From the cell containing the given text, extract its center point as (X, Y) coordinate. 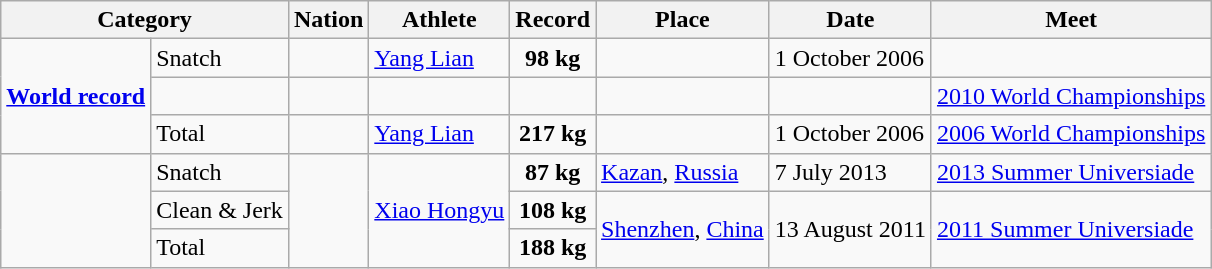
Date (850, 20)
Shenzhen, China (683, 229)
7 July 2013 (850, 172)
Record (553, 20)
2010 World Championships (1070, 96)
217 kg (553, 134)
Clean & Jerk (220, 210)
Kazan, Russia (683, 172)
Athlete (440, 20)
13 August 2011 (850, 229)
Place (683, 20)
Xiao Hongyu (440, 210)
2013 Summer Universiade (1070, 172)
Nation (328, 20)
98 kg (553, 58)
188 kg (553, 248)
2011 Summer Universiade (1070, 229)
Meet (1070, 20)
108 kg (553, 210)
Category (145, 20)
2006 World Championships (1070, 134)
87 kg (553, 172)
World record (76, 96)
